Return the [X, Y] coordinate for the center point of the cell that contains the specified text.  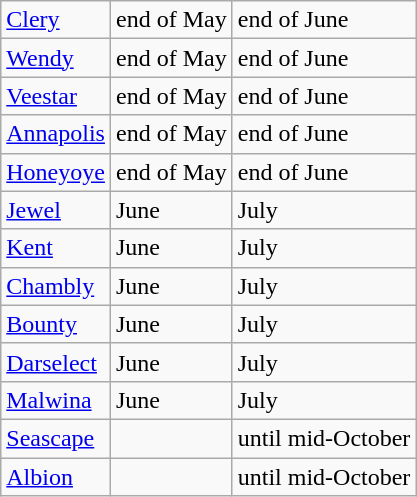
Annapolis [56, 134]
Kent [56, 248]
Bounty [56, 324]
Jewel [56, 210]
Veestar [56, 96]
Albion [56, 477]
Chambly [56, 286]
Clery [56, 20]
Seascape [56, 438]
Honeyoye [56, 172]
Darselect [56, 362]
Malwina [56, 400]
Wendy [56, 58]
